Provide the (X, Y) coordinate of the cell's center where the given text is located.  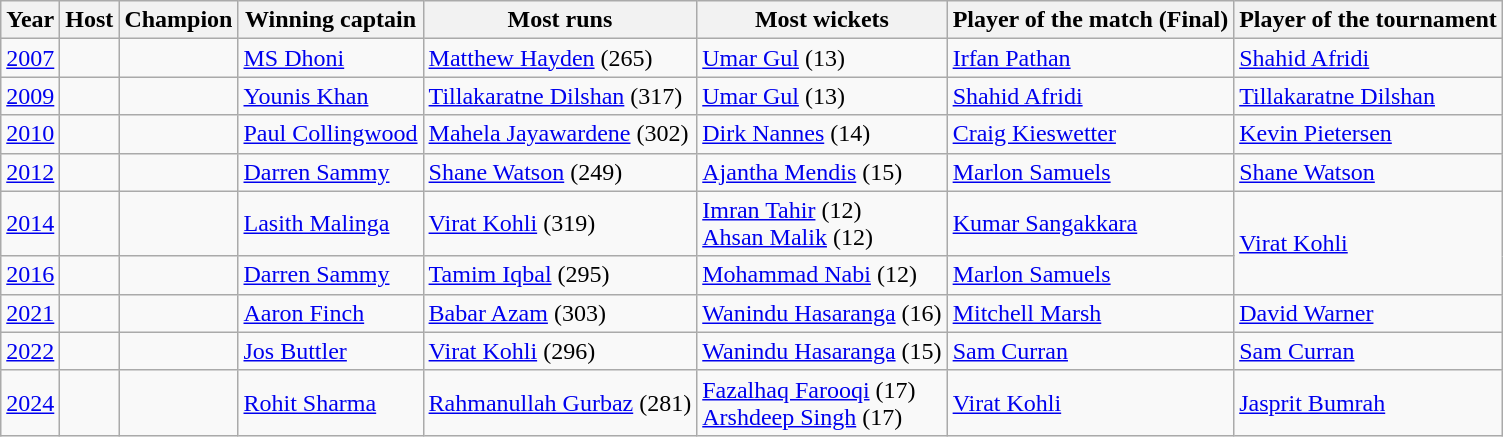
Most runs (560, 20)
2021 (30, 313)
Irfan Pathan (1090, 58)
2009 (30, 96)
Player of the match (Final) (1090, 20)
Player of the tournament (1368, 20)
Younis Khan (330, 96)
Rohit Sharma (330, 402)
Jos Buttler (330, 351)
Paul Collingwood (330, 134)
2016 (30, 275)
Dirk Nannes (14) (822, 134)
2007 (30, 58)
Winning captain (330, 20)
Craig Kieswetter (1090, 134)
Shane Watson (1368, 172)
Imran Tahir (12) Ahsan Malik (12) (822, 224)
Wanindu Hasaranga (15) (822, 351)
Rahmanullah Gurbaz (281) (560, 402)
Fazalhaq Farooqi (17) Arshdeep Singh (17) (822, 402)
Host (90, 20)
Virat Kohli (296) (560, 351)
Mitchell Marsh (1090, 313)
Kevin Pietersen (1368, 134)
Champion (178, 20)
2012 (30, 172)
Aaron Finch (330, 313)
Most wickets (822, 20)
Ajantha Mendis (15) (822, 172)
Babar Azam (303) (560, 313)
Virat Kohli (319) (560, 224)
Shane Watson (249) (560, 172)
MS Dhoni (330, 58)
Kumar Sangakkara (1090, 224)
Year (30, 20)
Tillakaratne Dilshan (317) (560, 96)
Mahela Jayawardene (302) (560, 134)
David Warner (1368, 313)
Lasith Malinga (330, 224)
2024 (30, 402)
2022 (30, 351)
Tillakaratne Dilshan (1368, 96)
Tamim Iqbal (295) (560, 275)
2010 (30, 134)
Mohammad Nabi (12) (822, 275)
Jasprit Bumrah (1368, 402)
Matthew Hayden (265) (560, 58)
Wanindu Hasaranga (16) (822, 313)
2014 (30, 224)
